From the cell containing the given text, extract its center point as (x, y) coordinate. 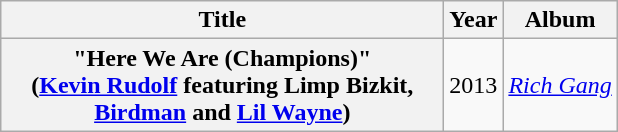
"Here We Are (Champions)"(Kevin Rudolf featuring Limp Bizkit, Birdman and Lil Wayne) (222, 85)
Album (560, 20)
Title (222, 20)
Rich Gang (560, 85)
Year (474, 20)
2013 (474, 85)
